Return the (x, y) coordinate for the center point of the cell that contains the specified text.  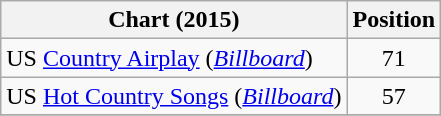
Position (394, 20)
57 (394, 96)
US Hot Country Songs (Billboard) (174, 96)
Chart (2015) (174, 20)
US Country Airplay (Billboard) (174, 58)
71 (394, 58)
